Return the [X, Y] coordinate for the center point of the cell that contains the specified text.  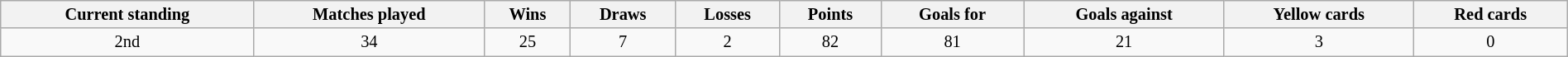
7 [623, 42]
21 [1124, 42]
Red cards [1490, 14]
Goals for [953, 14]
2 [728, 42]
Losses [728, 14]
2nd [127, 42]
Goals against [1124, 14]
Current standing [127, 14]
81 [953, 42]
Points [830, 14]
34 [369, 42]
25 [528, 42]
82 [830, 42]
Wins [528, 14]
Draws [623, 14]
Yellow cards [1318, 14]
0 [1490, 42]
Matches played [369, 14]
3 [1318, 42]
